Provide the [x, y] coordinate of the cell's center where the given text is located.  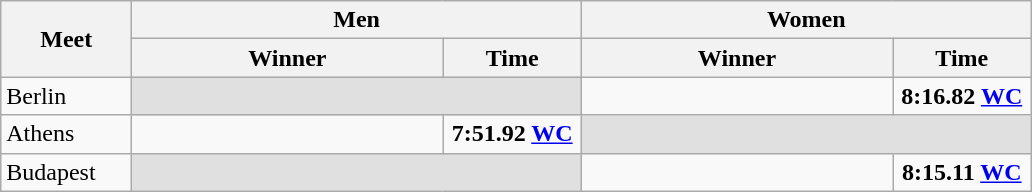
Berlin [66, 96]
Meet [66, 39]
7:51.92 WC [512, 134]
8:16.82 WC [962, 96]
8:15.11 WC [962, 172]
Men [357, 20]
Women [806, 20]
Budapest [66, 172]
Athens [66, 134]
